Output the [X, Y] coordinate of the center of the cell containing the given text.  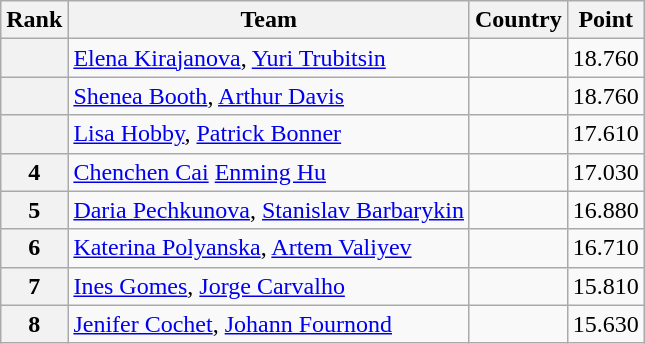
Point [606, 20]
8 [34, 324]
Elena Kirajanova, Yuri Trubitsin [269, 58]
17.610 [606, 134]
Katerina Polyanska, Artem Valiyev [269, 248]
16.880 [606, 210]
7 [34, 286]
15.630 [606, 324]
Daria Pechkunova, Stanislav Barbarykin [269, 210]
Rank [34, 20]
5 [34, 210]
Chenchen Cai Enming Hu [269, 172]
Lisa Hobby, Patrick Bonner [269, 134]
Shenea Booth, Arthur Davis [269, 96]
17.030 [606, 172]
4 [34, 172]
Ines Gomes, Jorge Carvalho [269, 286]
16.710 [606, 248]
6 [34, 248]
Team [269, 20]
Jenifer Cochet, Johann Fournond [269, 324]
Country [518, 20]
15.810 [606, 286]
